Locate the cell with the specified text and output its [X, Y] center coordinate. 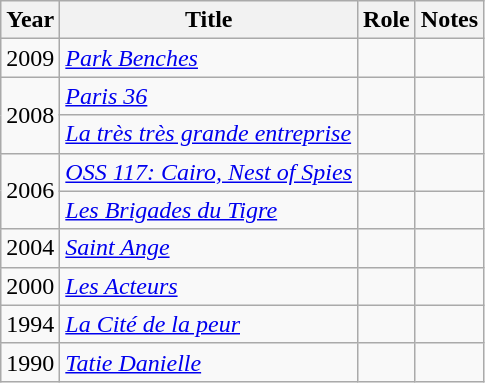
Tatie Danielle [209, 362]
OSS 117: Cairo, Nest of Spies [209, 172]
1990 [30, 362]
La très très grande entreprise [209, 134]
1994 [30, 324]
La Cité de la peur [209, 324]
2006 [30, 191]
2008 [30, 115]
Paris 36 [209, 96]
2000 [30, 286]
2009 [30, 58]
Les Brigades du Tigre [209, 210]
2004 [30, 248]
Les Acteurs [209, 286]
Notes [449, 20]
Role [387, 20]
Park Benches [209, 58]
Saint Ange [209, 248]
Year [30, 20]
Title [209, 20]
